Return the [x, y] coordinate for the center point of the cell that contains the specified text.  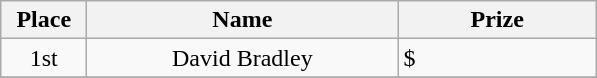
Name [242, 20]
$ [498, 58]
Prize [498, 20]
Place [44, 20]
David Bradley [242, 58]
1st [44, 58]
